Detect which cell encompasses the target text, then output its [X, Y] center coordinate. 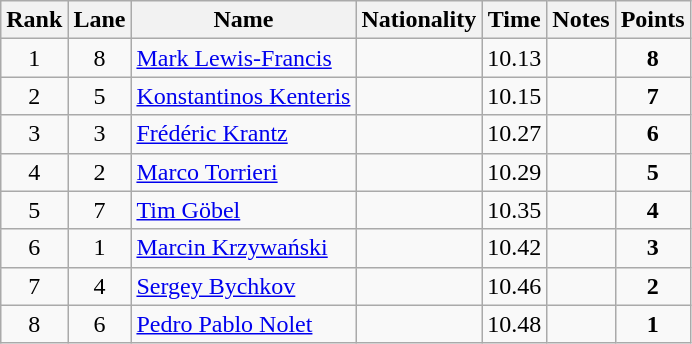
10.46 [514, 286]
10.15 [514, 96]
Nationality [419, 20]
10.29 [514, 172]
10.13 [514, 58]
Marco Torrieri [244, 172]
10.42 [514, 248]
Notes [581, 20]
Marcin Krzywański [244, 248]
Points [652, 20]
Rank [34, 20]
Lane [100, 20]
10.27 [514, 134]
Frédéric Krantz [244, 134]
Sergey Bychkov [244, 286]
Time [514, 20]
10.48 [514, 324]
Konstantinos Kenteris [244, 96]
Tim Göbel [244, 210]
Pedro Pablo Nolet [244, 324]
Name [244, 20]
10.35 [514, 210]
Mark Lewis-Francis [244, 58]
